Return the [x, y] coordinate for the center point of the cell that contains the specified text.  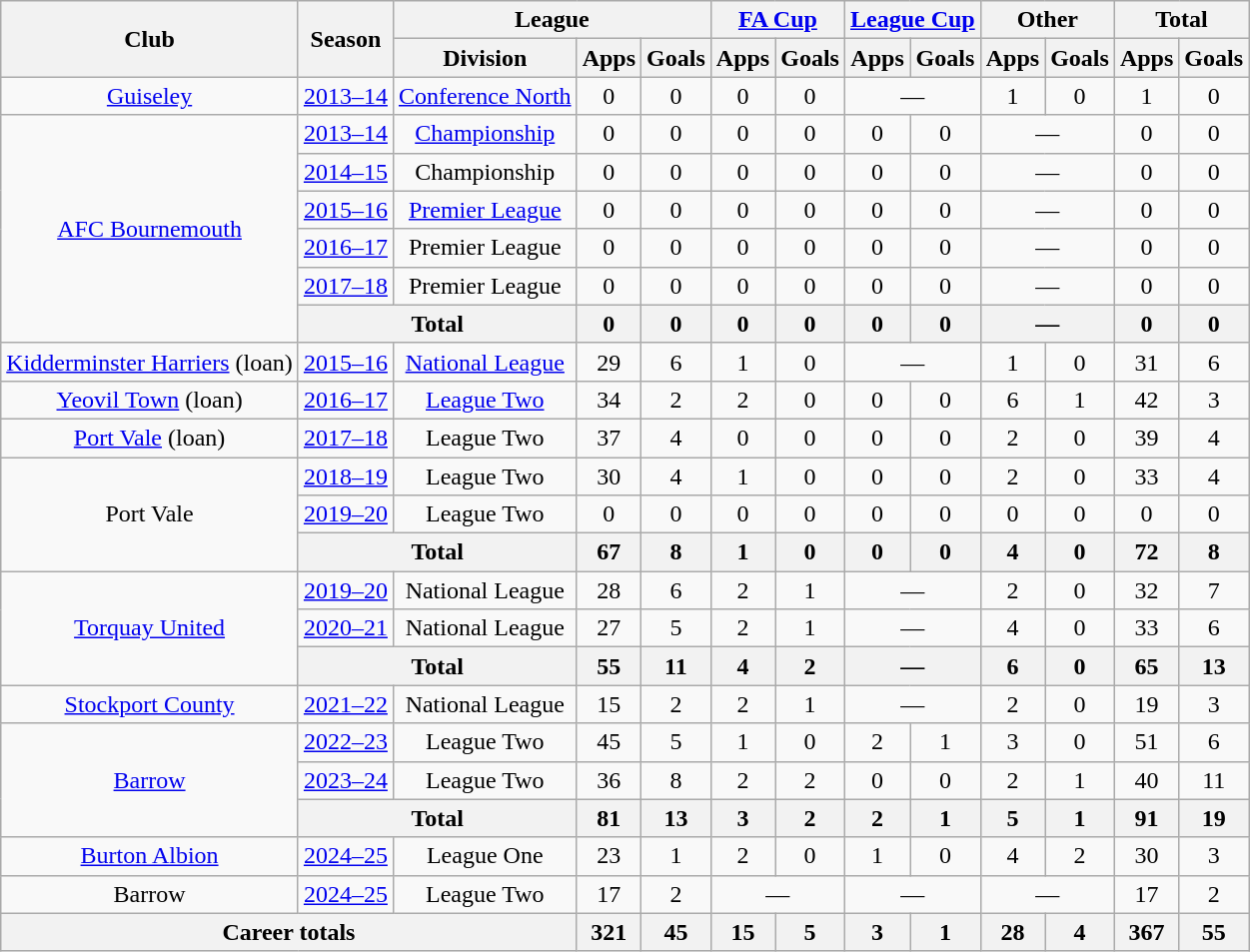
367 [1146, 932]
39 [1146, 438]
League One [485, 856]
Port Vale [150, 514]
2022–23 [346, 742]
321 [609, 932]
81 [609, 818]
34 [609, 400]
2020–21 [346, 628]
27 [609, 628]
72 [1146, 552]
AFC Bournemouth [150, 229]
51 [1146, 742]
Season [346, 39]
2023–24 [346, 780]
Other [1047, 20]
Division [485, 58]
65 [1146, 666]
League [552, 20]
32 [1146, 590]
Guiseley [150, 96]
Torquay United [150, 628]
7 [1214, 590]
Stockport County [150, 704]
League Cup [912, 20]
40 [1146, 780]
Yeovil Town (loan) [150, 400]
42 [1146, 400]
37 [609, 438]
Burton Albion [150, 856]
Career totals [289, 932]
2018–19 [346, 476]
FA Cup [777, 20]
23 [609, 856]
Kidderminster Harriers (loan) [150, 362]
36 [609, 780]
29 [609, 362]
Club [150, 39]
2021–22 [346, 704]
31 [1146, 362]
91 [1146, 818]
2014–15 [346, 172]
67 [609, 552]
Port Vale (loan) [150, 438]
Conference North [485, 96]
